Detect which cell encompasses the target text, then output its (x, y) center coordinate. 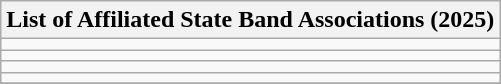
List of Affiliated State Band Associations (2025) (250, 20)
